From the cell containing the given text, extract its center point as (x, y) coordinate. 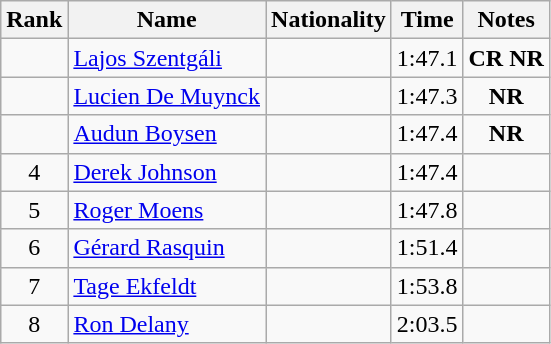
Audun Boysen (167, 134)
Derek Johnson (167, 172)
1:47.8 (427, 210)
1:47.3 (427, 96)
1:53.8 (427, 286)
Roger Moens (167, 210)
Nationality (329, 20)
Rank (34, 20)
Gérard Rasquin (167, 248)
6 (34, 248)
1:51.4 (427, 248)
8 (34, 324)
Time (427, 20)
5 (34, 210)
Lucien De Muynck (167, 96)
Notes (506, 20)
1:47.1 (427, 58)
Lajos Szentgáli (167, 58)
CR NR (506, 58)
Name (167, 20)
Tage Ekfeldt (167, 286)
7 (34, 286)
2:03.5 (427, 324)
Ron Delany (167, 324)
4 (34, 172)
